Identify which cell holds the provided text, then report its (X, Y) central coordinate. 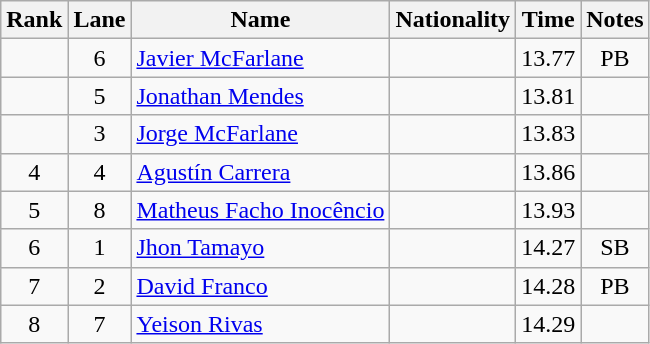
Time (548, 20)
SB (615, 248)
14.28 (548, 286)
Lane (100, 20)
1 (100, 248)
Jhon Tamayo (260, 248)
14.27 (548, 248)
2 (100, 286)
Agustín Carrera (260, 172)
Jonathan Mendes (260, 96)
David Franco (260, 286)
Yeison Rivas (260, 324)
Name (260, 20)
13.93 (548, 210)
Matheus Facho Inocêncio (260, 210)
13.81 (548, 96)
13.77 (548, 58)
14.29 (548, 324)
3 (100, 134)
13.86 (548, 172)
Javier McFarlane (260, 58)
Nationality (453, 20)
Notes (615, 20)
Rank (34, 20)
13.83 (548, 134)
Jorge McFarlane (260, 134)
